Extract the (X, Y) coordinate from the center of the cell holding the provided text.  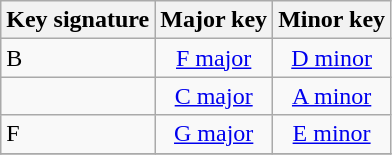
Minor key (332, 20)
Major key (214, 20)
C major (214, 96)
Key signature (78, 20)
E minor (332, 134)
G major (214, 134)
B (78, 58)
D minor (332, 58)
F major (214, 58)
A minor (332, 96)
F (78, 134)
